Capture the cell that displays the provided text and extract its [X, Y] central coordinate. 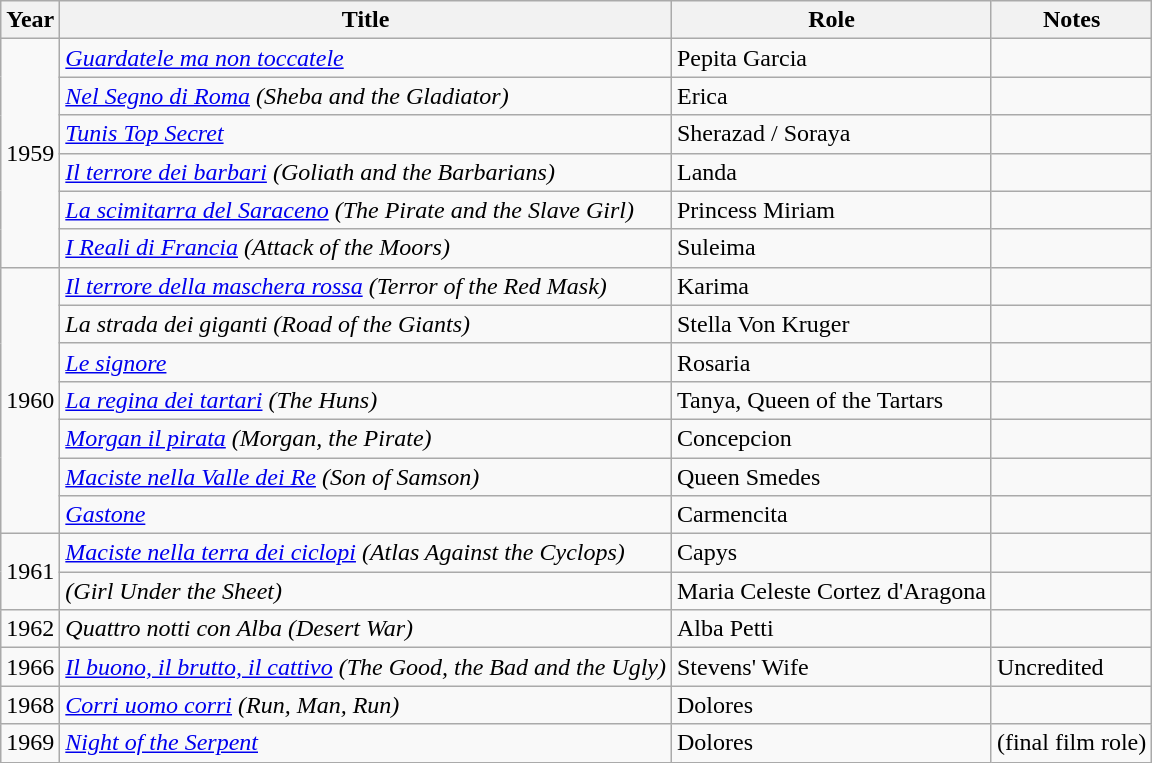
Il buono, il brutto, il cattivo (The Good, the Bad and the Ugly) [366, 667]
Title [366, 20]
Corri uomo corri (Run, Man, Run) [366, 705]
1962 [30, 629]
Suleima [831, 248]
(Girl Under the Sheet) [366, 591]
Queen Smedes [831, 477]
Carmencita [831, 515]
1968 [30, 705]
Princess Miriam [831, 210]
La regina dei tartari (The Huns) [366, 400]
La strada dei giganti (Road of the Giants) [366, 324]
Alba Petti [831, 629]
Karima [831, 286]
La scimitarra del Saraceno (The Pirate and the Slave Girl) [366, 210]
Maria Celeste Cortez d'Aragona [831, 591]
Night of the Serpent [366, 743]
Year [30, 20]
Uncredited [1071, 667]
Concepcion [831, 438]
1961 [30, 572]
Il terrore dei barbari (Goliath and the Barbarians) [366, 172]
Tunis Top Secret [366, 134]
Capys [831, 553]
Nel Segno di Roma (Sheba and the Gladiator) [366, 96]
Le signore [366, 362]
Stevens' Wife [831, 667]
Stella Von Kruger [831, 324]
1969 [30, 743]
Tanya, Queen of the Tartars [831, 400]
1960 [30, 400]
Morgan il pirata (Morgan, the Pirate) [366, 438]
Sherazad / Soraya [831, 134]
I Reali di Francia (Attack of the Moors) [366, 248]
Gastone [366, 515]
Landa [831, 172]
1966 [30, 667]
Guardatele ma non toccatele [366, 58]
1959 [30, 153]
Role [831, 20]
Pepita Garcia [831, 58]
(final film role) [1071, 743]
Erica [831, 96]
Notes [1071, 20]
Maciste nella terra dei ciclopi (Atlas Against the Cyclops) [366, 553]
Maciste nella Valle dei Re (Son of Samson) [366, 477]
Il terrore della maschera rossa (Terror of the Red Mask) [366, 286]
Quattro notti con Alba (Desert War) [366, 629]
Rosaria [831, 362]
